Capture the cell that displays the provided text and extract its (x, y) central coordinate. 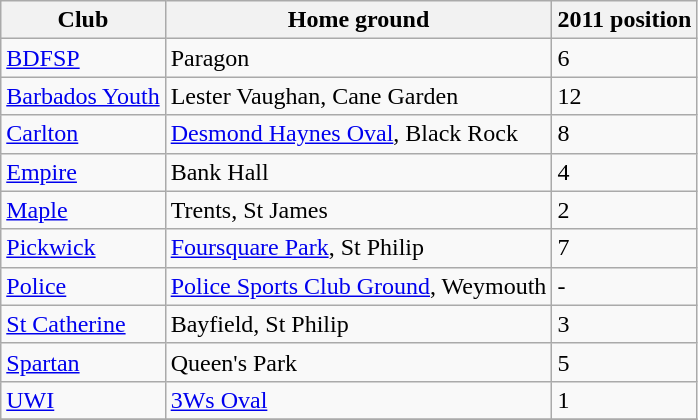
Lester Vaughan, Cane Garden (358, 96)
1 (624, 400)
12 (624, 96)
3 (624, 324)
Paragon (358, 58)
Police (83, 286)
Trents, St James (358, 210)
Maple (83, 210)
4 (624, 172)
Home ground (358, 20)
Foursquare Park, St Philip (358, 248)
Club (83, 20)
- (624, 286)
Barbados Youth (83, 96)
5 (624, 362)
2011 position (624, 20)
UWI (83, 400)
6 (624, 58)
Queen's Park (358, 362)
St Catherine (83, 324)
Spartan (83, 362)
Desmond Haynes Oval, Black Rock (358, 134)
2 (624, 210)
7 (624, 248)
Bank Hall (358, 172)
Carlton (83, 134)
Pickwick (83, 248)
8 (624, 134)
Empire (83, 172)
Bayfield, St Philip (358, 324)
BDFSP (83, 58)
Police Sports Club Ground, Weymouth (358, 286)
3Ws Oval (358, 400)
